Scan for the cell matching the given text and deliver its (x, y) coordinate at center. 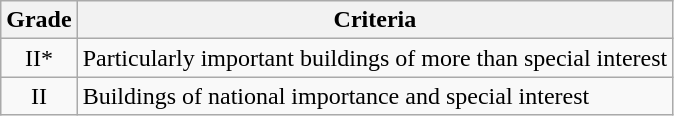
Criteria (375, 20)
II* (39, 58)
Grade (39, 20)
Buildings of national importance and special interest (375, 96)
Particularly important buildings of more than special interest (375, 58)
II (39, 96)
